From the cell containing the given text, extract its center point as [X, Y] coordinate. 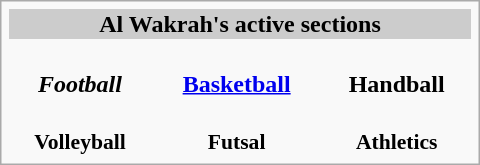
Basketball [237, 70]
Futsal [237, 129]
Handball [397, 70]
Volleyball [80, 129]
Athletics [397, 129]
Al Wakrah's active sections [240, 24]
Football [80, 70]
